Find where the given text appears and provide that cell's center as [X, Y] coordinate. 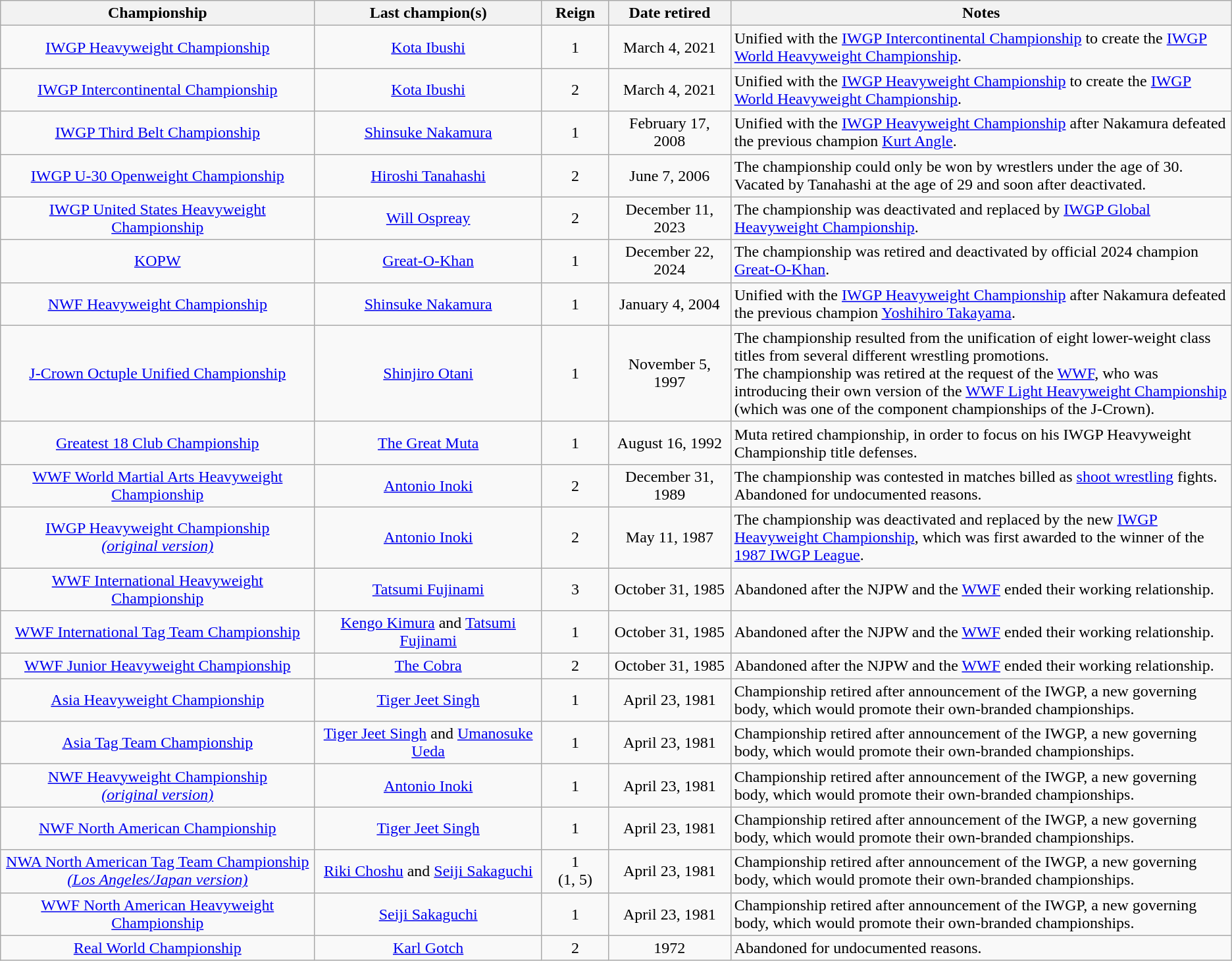
Championship [158, 13]
Shinjiro Otani [428, 373]
Muta retired championship, in order to focus on his IWGP Heavyweight Championship title defenses. [981, 442]
WWF North American Heavyweight Championship [158, 914]
Asia Heavyweight Championship [158, 700]
NWA North American Tag Team Championship(Los Angeles/Japan version) [158, 871]
Unified with the IWGP Heavyweight Championship after Nakamura defeated the previous champion Yoshihiro Takayama. [981, 304]
Will Ospreay [428, 219]
June 7, 2006 [670, 175]
NWF Heavyweight Championship [158, 304]
The championship could only be won by wrestlers under the age of 30.Vacated by Tanahashi at the age of 29 and soon after deactivated. [981, 175]
Unified with the IWGP Heavyweight Championship after Nakamura defeated the previous champion Kurt Angle. [981, 133]
Great-O-Khan [428, 261]
IWGP Heavyweight Championship(original version) [158, 537]
Last champion(s) [428, 13]
WWF Junior Heavyweight Championship [158, 666]
NWF North American Championship [158, 828]
WWF World Martial Arts Heavyweight Championship [158, 486]
IWGP U-30 Openweight Championship [158, 175]
The championship was deactivated and replaced by IWGP Global Heavyweight Championship. [981, 219]
KOPW [158, 261]
Karl Gotch [428, 948]
December 11, 2023 [670, 219]
Notes [981, 13]
The championship was contested in matches billed as shoot wrestling fights.Abandoned for undocumented reasons. [981, 486]
1(1, 5) [575, 871]
Kengo Kimura and Tatsumi Fujinami [428, 632]
Unified with the IWGP Intercontinental Championship to create the IWGP World Heavyweight Championship. [981, 47]
August 16, 1992 [670, 442]
Asia Tag Team Championship [158, 742]
February 17, 2008 [670, 133]
December 22, 2024 [670, 261]
IWGP Intercontinental Championship [158, 90]
Unified with the IWGP Heavyweight Championship to create the IWGP World Heavyweight Championship. [981, 90]
IWGP Third Belt Championship [158, 133]
Seiji Sakaguchi [428, 914]
WWF International Heavyweight Championship [158, 588]
IWGP United States Heavyweight Championship [158, 219]
J-Crown Octuple Unified Championship [158, 373]
3 [575, 588]
Date retired [670, 13]
1972 [670, 948]
The Cobra [428, 666]
The Great Muta [428, 442]
Reign [575, 13]
Real World Championship [158, 948]
Tiger Jeet Singh and Umanosuke Ueda [428, 742]
Hiroshi Tanahashi [428, 175]
December 31, 1989 [670, 486]
IWGP Heavyweight Championship [158, 47]
WWF International Tag Team Championship [158, 632]
Greatest 18 Club Championship [158, 442]
NWF Heavyweight Championship(original version) [158, 786]
January 4, 2004 [670, 304]
May 11, 1987 [670, 537]
Tatsumi Fujinami [428, 588]
Riki Choshu and Seiji Sakaguchi [428, 871]
Abandoned for undocumented reasons. [981, 948]
November 5, 1997 [670, 373]
The championship was retired and deactivated by official 2024 champion Great-O-Khan. [981, 261]
